Return the (X, Y) coordinate for the center point of the cell that contains the specified text.  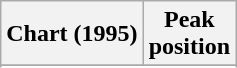
Chart (1995) (72, 34)
Peakposition (189, 34)
